Pinpoint the cell where the given text exists, returning its [x, y] midpoint coordinate. 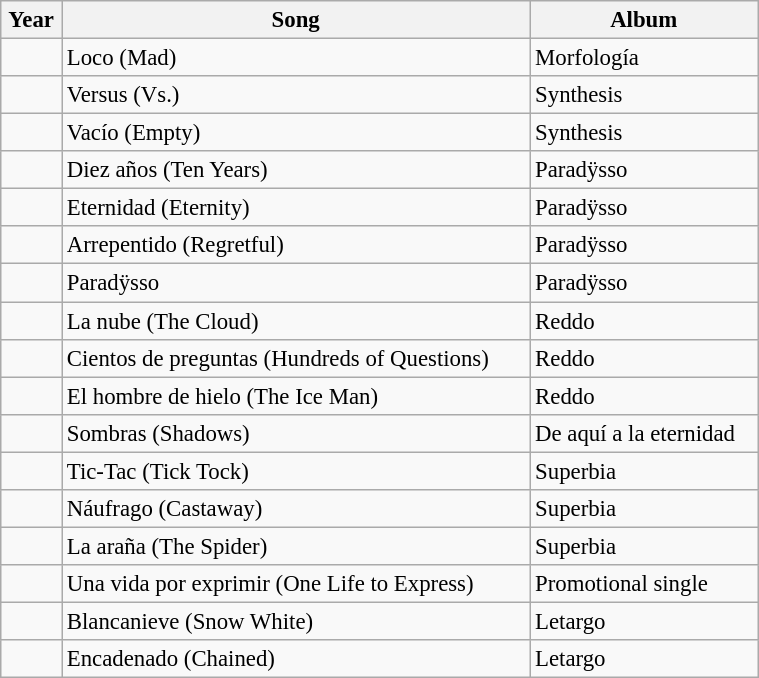
Versus (Vs.) [296, 95]
Loco (Mad) [296, 58]
Song [296, 20]
De aquí a la eternidad [644, 433]
Una vida por exprimir (One Life to Express) [296, 584]
Morfología [644, 58]
Promotional single [644, 584]
Diez años (Ten Years) [296, 170]
Tic-Tac (Tick Tock) [296, 471]
La araña (The Spider) [296, 546]
Album [644, 20]
Cientos de preguntas (Hundreds of Questions) [296, 358]
Arrepentido (Regretful) [296, 245]
La nube (The Cloud) [296, 321]
Vacío (Empty) [296, 133]
Year [32, 20]
Blancanieve (Snow White) [296, 621]
El hombre de hielo (The Ice Man) [296, 396]
Sombras (Shadows) [296, 433]
Encadenado (Chained) [296, 659]
Náufrago (Castaway) [296, 509]
Eternidad (Eternity) [296, 208]
